Identify which cell holds the provided text, then report its (X, Y) central coordinate. 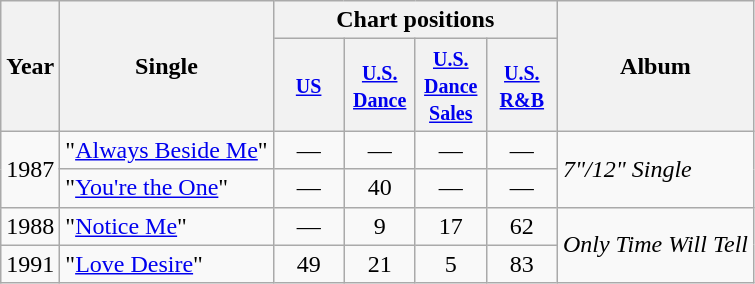
5 (450, 264)
17 (450, 226)
9 (380, 226)
1988 (30, 226)
Album (655, 66)
Single (166, 66)
Chart positions (415, 20)
Year (30, 66)
40 (380, 188)
U.S. Dance Sales (450, 85)
U.S. Dance (380, 85)
62 (522, 226)
"Always Beside Me" (166, 150)
U.S. R&B (522, 85)
"Notice Me" (166, 226)
1987 (30, 169)
Only Time Will Tell (655, 245)
US (308, 85)
49 (308, 264)
21 (380, 264)
1991 (30, 264)
83 (522, 264)
7"/12" Single (655, 169)
"You're the One" (166, 188)
"Love Desire" (166, 264)
